Capture the cell that displays the provided text and extract its [X, Y] central coordinate. 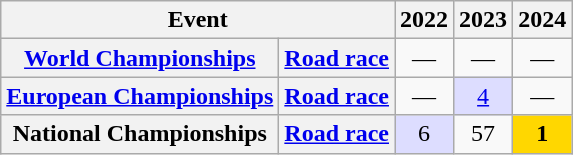
2023 [484, 20]
2024 [542, 20]
2022 [424, 20]
4 [484, 96]
1 [542, 134]
European Championships [140, 96]
57 [484, 134]
World Championships [140, 58]
Event [198, 20]
6 [424, 134]
National Championships [140, 134]
